Extract the (X, Y) coordinate from the center of the cell holding the provided text.  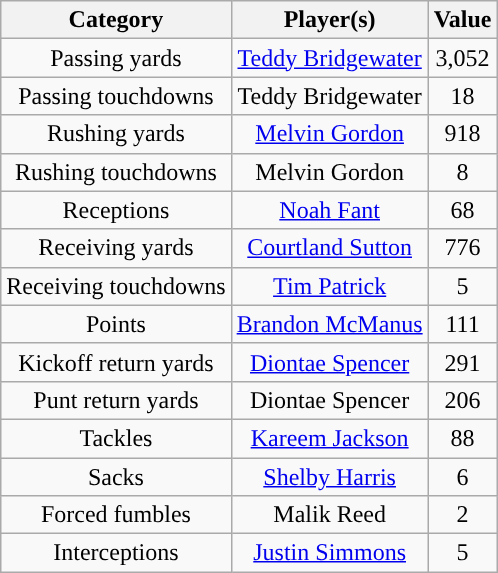
291 (462, 362)
Rushing yards (116, 134)
206 (462, 400)
Player(s) (330, 20)
Shelby Harris (330, 477)
88 (462, 438)
111 (462, 324)
68 (462, 210)
Receptions (116, 210)
18 (462, 96)
Value (462, 20)
776 (462, 248)
Kickoff return yards (116, 362)
918 (462, 134)
Sacks (116, 477)
6 (462, 477)
3,052 (462, 58)
Interceptions (116, 553)
Rushing touchdowns (116, 172)
Punt return yards (116, 400)
Category (116, 20)
2 (462, 515)
Passing touchdowns (116, 96)
Forced fumbles (116, 515)
Courtland Sutton (330, 248)
Passing yards (116, 58)
Justin Simmons (330, 553)
Brandon McManus (330, 324)
Receiving yards (116, 248)
Malik Reed (330, 515)
8 (462, 172)
Receiving touchdowns (116, 286)
Kareem Jackson (330, 438)
Tackles (116, 438)
Points (116, 324)
Noah Fant (330, 210)
Tim Patrick (330, 286)
